Extract the [x, y] coordinate from the center of the cell holding the provided text.  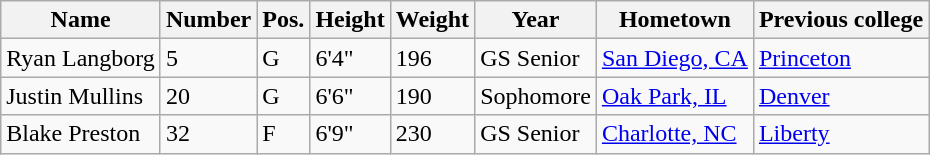
Previous college [840, 20]
Sophomore [536, 96]
Year [536, 20]
5 [208, 58]
196 [432, 58]
San Diego, CA [674, 58]
Pos. [284, 20]
Hometown [674, 20]
Height [350, 20]
6'4" [350, 58]
Name [81, 20]
F [284, 134]
Liberty [840, 134]
6'6" [350, 96]
Blake Preston [81, 134]
32 [208, 134]
6'9" [350, 134]
Weight [432, 20]
Princeton [840, 58]
Oak Park, IL [674, 96]
20 [208, 96]
Justin Mullins [81, 96]
Denver [840, 96]
190 [432, 96]
Number [208, 20]
230 [432, 134]
Charlotte, NC [674, 134]
Ryan Langborg [81, 58]
